For the text-containing cell, return its midpoint in (X, Y) coordinate format. 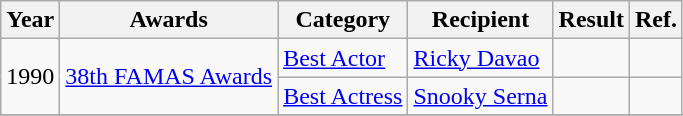
Snooky Serna (480, 96)
Best Actress (343, 96)
Best Actor (343, 58)
Recipient (480, 20)
Category (343, 20)
Year (30, 20)
38th FAMAS Awards (169, 77)
1990 (30, 77)
Ricky Davao (480, 58)
Ref. (656, 20)
Result (591, 20)
Awards (169, 20)
